Provide the (x, y) coordinate of the cell's center where the given text is located.  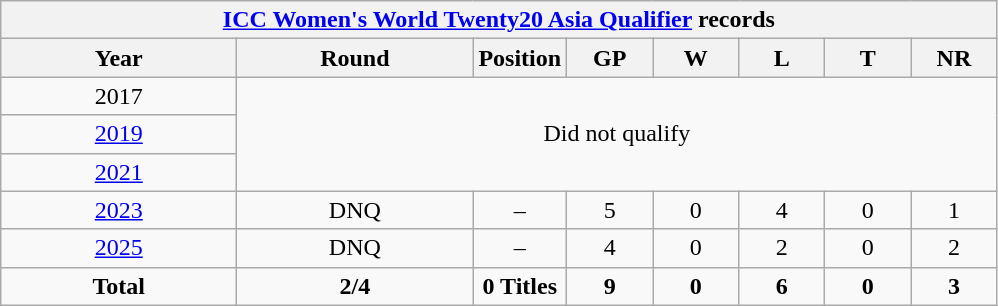
L (782, 58)
NR (954, 58)
2025 (119, 248)
0 Titles (520, 286)
2017 (119, 96)
ICC Women's World Twenty20 Asia Qualifier records (499, 20)
2021 (119, 172)
1 (954, 210)
GP (610, 58)
Year (119, 58)
Round (355, 58)
2023 (119, 210)
5 (610, 210)
9 (610, 286)
W (696, 58)
6 (782, 286)
Did not qualify (617, 134)
3 (954, 286)
2019 (119, 134)
2/4 (355, 286)
Position (520, 58)
Total (119, 286)
T (868, 58)
